Determine the [X, Y] coordinate at the center of the cell enclosing the given text.  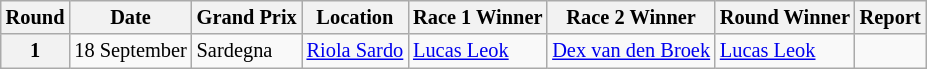
Grand Prix [247, 17]
Riola Sardo [356, 51]
Date [130, 17]
Race 1 Winner [478, 17]
Sardegna [247, 51]
Location [356, 17]
1 [36, 51]
Race 2 Winner [631, 17]
Dex van den Broek [631, 51]
Report [890, 17]
Round Winner [785, 17]
18 September [130, 51]
Round [36, 17]
